Pinpoint the cell where the given text exists, returning its (X, Y) midpoint coordinate. 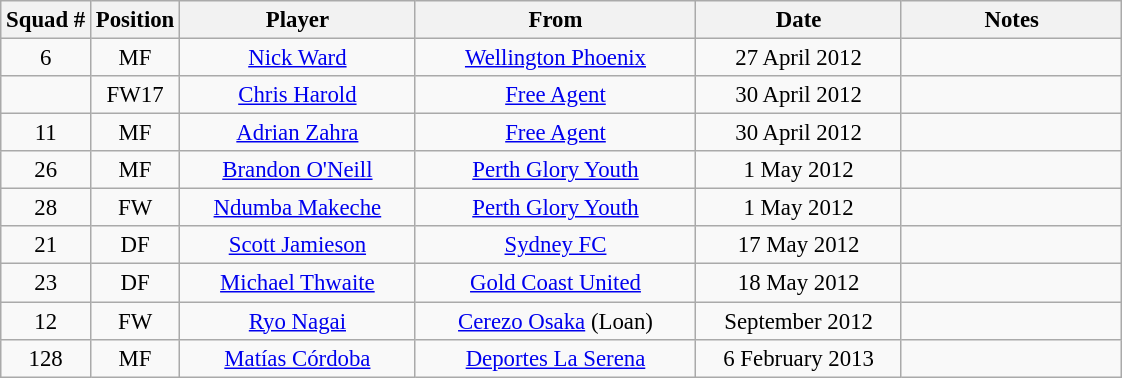
Player (298, 20)
Adrian Zahra (298, 133)
Cerezo Osaka (Loan) (556, 321)
6 (46, 58)
Wellington Phoenix (556, 58)
27 April 2012 (799, 58)
Gold Coast United (556, 283)
From (556, 20)
FW17 (136, 95)
128 (46, 358)
Squad # (46, 20)
12 (46, 321)
Notes (1012, 20)
Date (799, 20)
6 February 2013 (799, 358)
Nick Ward (298, 58)
Position (136, 20)
18 May 2012 (799, 283)
26 (46, 170)
21 (46, 245)
23 (46, 283)
Ndumba Makeche (298, 208)
Chris Harold (298, 95)
Ryo Nagai (298, 321)
17 May 2012 (799, 245)
Matías Córdoba (298, 358)
Sydney FC (556, 245)
September 2012 (799, 321)
28 (46, 208)
Michael Thwaite (298, 283)
Deportes La Serena (556, 358)
Scott Jamieson (298, 245)
Brandon O'Neill (298, 170)
11 (46, 133)
